Output the (X, Y) coordinate of the center of the cell containing the given text.  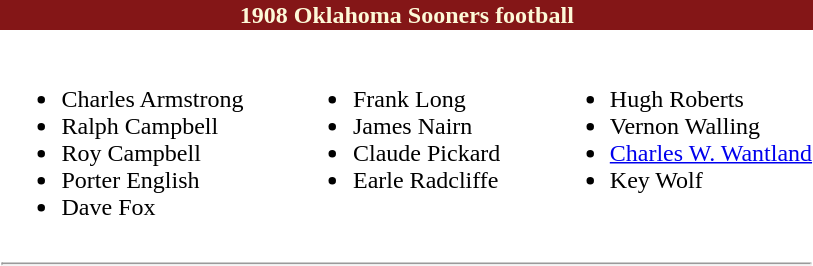
Hugh RobertsVernon WallingCharles W. WantlandKey Wolf (680, 140)
Charles ArmstrongRalph CampbellRoy CampbellPorter EnglishDave Fox (122, 140)
Frank LongJames NairnClaude PickardEarle Radcliffe (396, 140)
